Capture the cell that displays the provided text and extract its (X, Y) central coordinate. 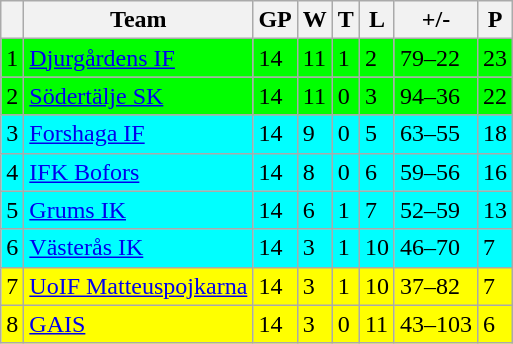
UoIF Matteuspojkarna (138, 286)
P (494, 20)
Grums IK (138, 210)
18 (494, 134)
IFK Bofors (138, 172)
13 (494, 210)
9 (314, 134)
23 (494, 58)
59–56 (436, 172)
T (346, 20)
L (376, 20)
GP (275, 20)
79–22 (436, 58)
52–59 (436, 210)
46–70 (436, 248)
16 (494, 172)
4 (12, 172)
Västerås IK (138, 248)
43–103 (436, 324)
Södertälje SK (138, 96)
Forshaga IF (138, 134)
GAIS (138, 324)
Djurgårdens IF (138, 58)
37–82 (436, 286)
W (314, 20)
+/- (436, 20)
Team (138, 20)
22 (494, 96)
94–36 (436, 96)
63–55 (436, 134)
